Find where the given text appears and provide that cell's center as [x, y] coordinate. 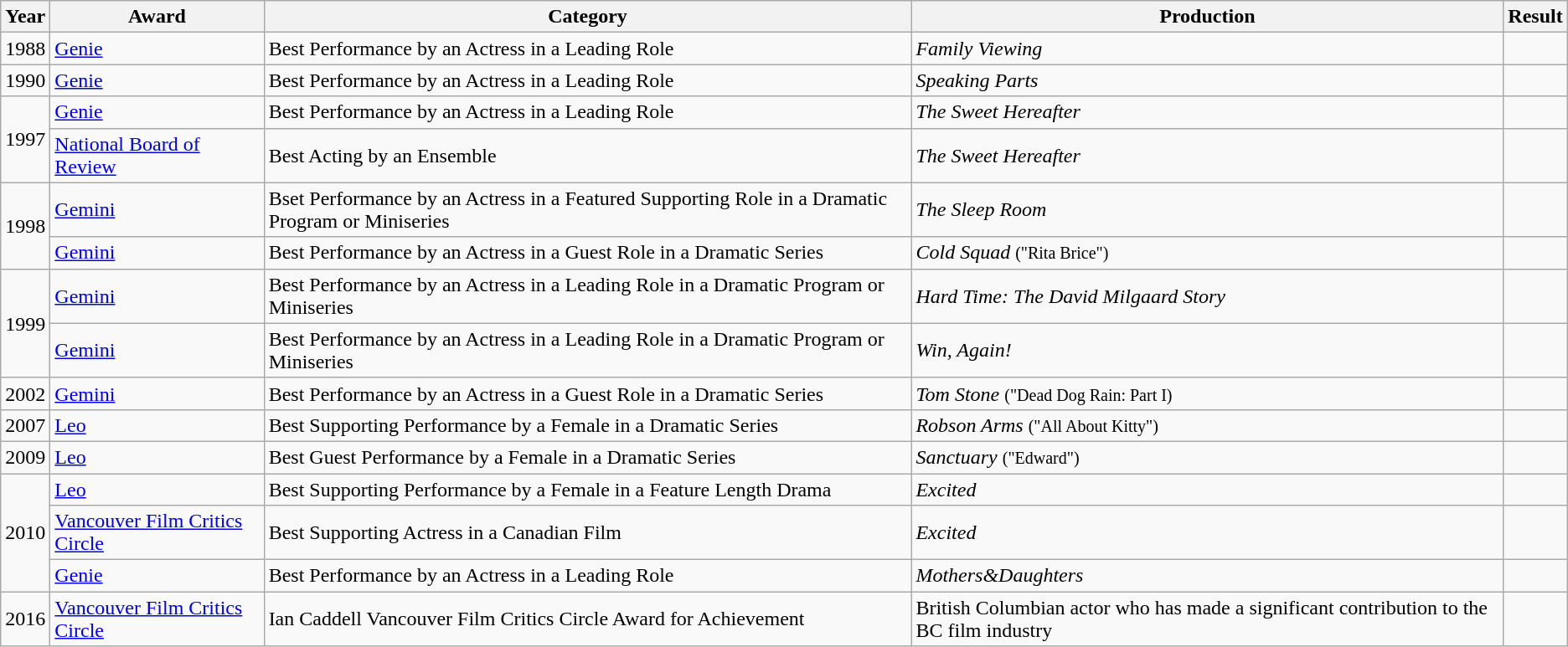
Hard Time: The David Milgaard Story [1208, 296]
Tom Stone ("Dead Dog Rain: Part I) [1208, 393]
2016 [25, 619]
National Board of Review [157, 156]
Sanctuary ("Edward") [1208, 457]
2007 [25, 425]
Win, Again! [1208, 350]
Speaking Parts [1208, 80]
1998 [25, 226]
1999 [25, 323]
British Columbian actor who has made a significant contribution to the BC film industry [1208, 619]
Mothers&Daughters [1208, 576]
Bset Performance by an Actress in a Featured Supporting Role in a Dramatic Program or Miniseries [588, 209]
Ian Caddell Vancouver Film Critics Circle Award for Achievement [588, 619]
Best Supporting Actress in a Canadian Film [588, 532]
Best Guest Performance by a Female in a Dramatic Series [588, 457]
Family Viewing [1208, 49]
Best Acting by an Ensemble [588, 156]
Production [1208, 17]
Year [25, 17]
The Sleep Room [1208, 209]
Robson Arms ("All About Kitty") [1208, 425]
Category [588, 17]
1997 [25, 139]
Best Supporting Performance by a Female in a Feature Length Drama [588, 490]
Award [157, 17]
2002 [25, 393]
1990 [25, 80]
1988 [25, 49]
Best Supporting Performance by a Female in a Dramatic Series [588, 425]
Cold Squad ("Rita Brice") [1208, 253]
Result [1535, 17]
2009 [25, 457]
2010 [25, 532]
